Detect which cell encompasses the target text, then output its (x, y) center coordinate. 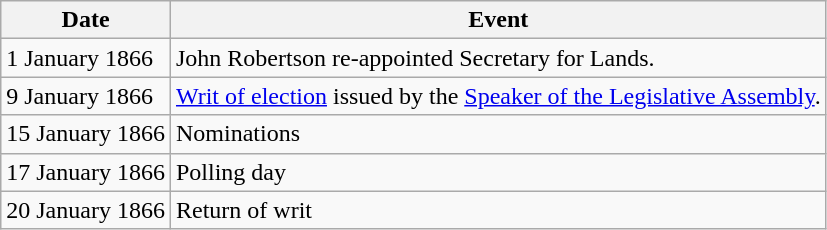
15 January 1866 (86, 134)
1 January 1866 (86, 58)
Nominations (498, 134)
Date (86, 20)
Polling day (498, 172)
Return of writ (498, 210)
Writ of election issued by the Speaker of the Legislative Assembly. (498, 96)
Event (498, 20)
20 January 1866 (86, 210)
John Robertson re-appointed Secretary for Lands. (498, 58)
17 January 1866 (86, 172)
9 January 1866 (86, 96)
